Output the (X, Y) coordinate of the center of the cell containing the given text.  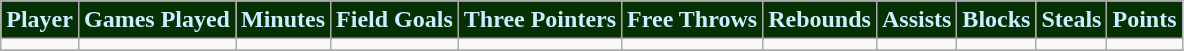
Assists (916, 20)
Player (40, 20)
Three Pointers (540, 20)
Free Throws (692, 20)
Minutes (284, 20)
Points (1144, 20)
Steals (1072, 20)
Blocks (996, 20)
Games Played (156, 20)
Rebounds (820, 20)
Field Goals (395, 20)
